Detect which cell encompasses the target text, then output its [x, y] center coordinate. 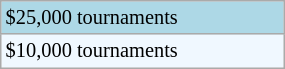
$25,000 tournaments [142, 17]
$10,000 tournaments [142, 51]
